Identify which cell holds the provided text, then report its [x, y] central coordinate. 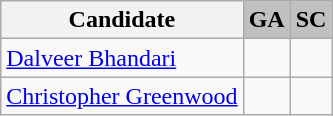
GA [266, 20]
Christopher Greenwood [122, 96]
Candidate [122, 20]
Dalveer Bhandari [122, 58]
SC [311, 20]
